Identify which cell holds the provided text, then report its [X, Y] central coordinate. 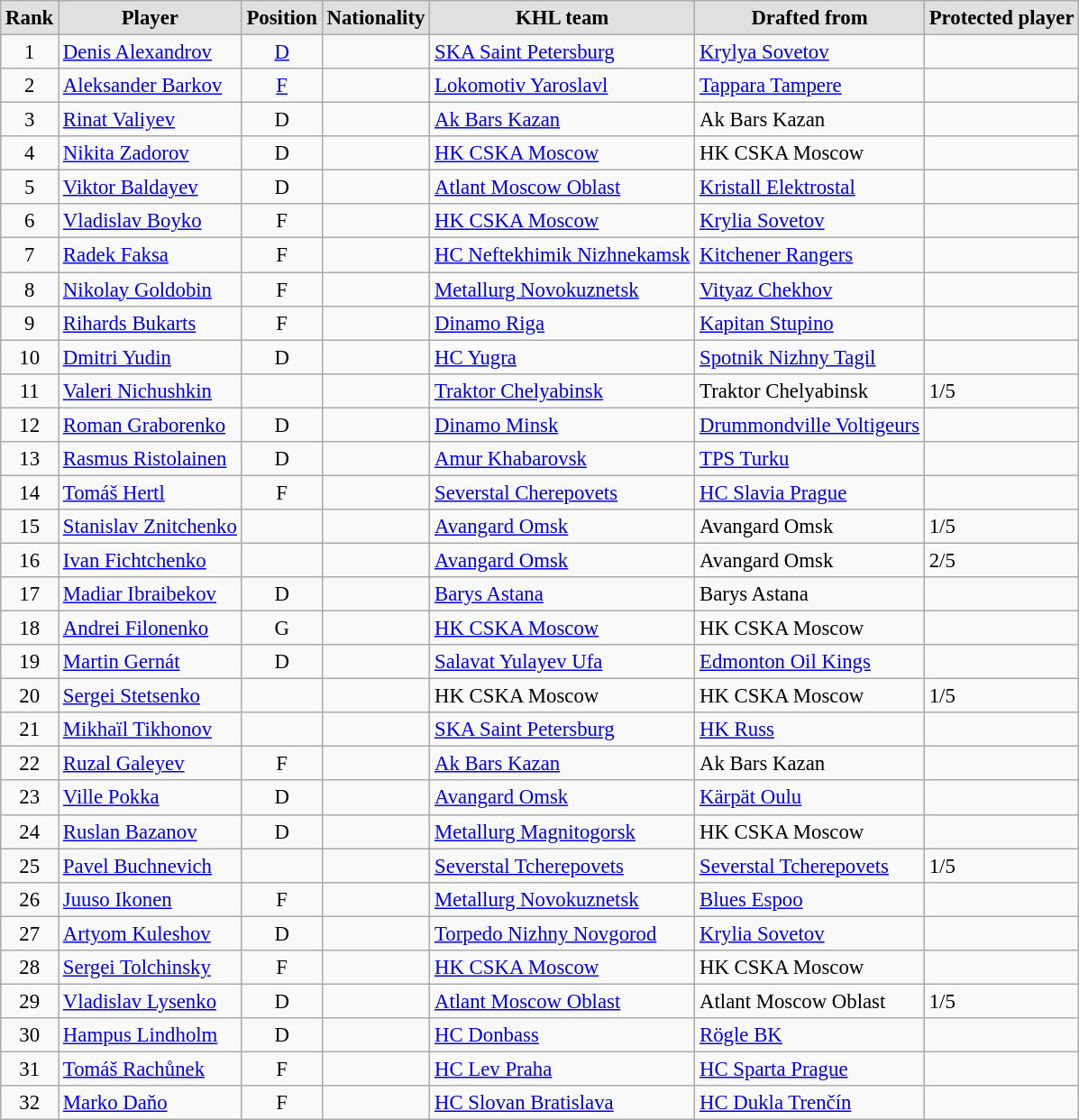
Severstal Cherepovets [562, 492]
17 [30, 594]
3 [30, 120]
5 [30, 188]
8 [30, 289]
Rank [30, 18]
G [281, 629]
Rinat Valiyev [151, 120]
Rögle BK [809, 1035]
21 [30, 730]
Metallurg Magnitogorsk [562, 831]
6 [30, 221]
Pavel Buchnevich [151, 866]
HC Donbass [562, 1035]
HC Slavia Prague [809, 492]
7 [30, 255]
Mikhaïl Tikhonov [151, 730]
32 [30, 1103]
4 [30, 153]
15 [30, 527]
HC Lev Praha [562, 1069]
Vityaz Chekhov [809, 289]
Roman Graborenko [151, 425]
1 [30, 52]
Player [151, 18]
Torpedo Nizhny Novgorod [562, 933]
Kitchener Rangers [809, 255]
14 [30, 492]
Dmitri Yudin [151, 357]
Kristall Elektrostal [809, 188]
Position [281, 18]
Ruzal Galeyev [151, 764]
Nikolay Goldobin [151, 289]
Martin Gernát [151, 662]
28 [30, 968]
HC Sparta Prague [809, 1069]
Drafted from [809, 18]
TPS Turku [809, 459]
Vladislav Lysenko [151, 1001]
30 [30, 1035]
31 [30, 1069]
26 [30, 899]
Kärpät Oulu [809, 798]
Sergei Tolchinsky [151, 968]
Viktor Baldayev [151, 188]
Andrei Filonenko [151, 629]
Radek Faksa [151, 255]
23 [30, 798]
KHL team [562, 18]
2/5 [1001, 560]
Lokomotiv Yaroslavl [562, 86]
16 [30, 560]
Ruslan Bazanov [151, 831]
Tomáš Hertl [151, 492]
22 [30, 764]
Spotnik Nizhny Tagil [809, 357]
Ivan Fichtchenko [151, 560]
24 [30, 831]
Krylya Sovetov [809, 52]
25 [30, 866]
Tappara Tampere [809, 86]
Blues Espoo [809, 899]
18 [30, 629]
HC Dukla Trenčín [809, 1103]
Stanislav Znitchenko [151, 527]
Denis Alexandrov [151, 52]
HC Yugra [562, 357]
13 [30, 459]
Valeri Nichushkin [151, 390]
19 [30, 662]
Drummondville Voltigeurs [809, 425]
Aleksander Barkov [151, 86]
10 [30, 357]
Marko Daňo [151, 1103]
Dinamo Riga [562, 323]
Amur Khabarovsk [562, 459]
27 [30, 933]
Sergei Stetsenko [151, 696]
HK Russ [809, 730]
HC Slovan Bratislava [562, 1103]
Tomáš Rachůnek [151, 1069]
11 [30, 390]
HC Neftekhimik Nizhnekamsk [562, 255]
Protected player [1001, 18]
Dinamo Minsk [562, 425]
Hampus Lindholm [151, 1035]
2 [30, 86]
Ville Pokka [151, 798]
Salavat Yulayev Ufa [562, 662]
Artyom Kuleshov [151, 933]
Madiar Ibraibekov [151, 594]
12 [30, 425]
Nikita Zadorov [151, 153]
Vladislav Boyko [151, 221]
9 [30, 323]
Nationality [375, 18]
Juuso Ikonen [151, 899]
Rasmus Ristolainen [151, 459]
29 [30, 1001]
20 [30, 696]
Kapitan Stupino [809, 323]
Rihards Bukarts [151, 323]
Edmonton Oil Kings [809, 662]
